Detect which cell encompasses the target text, then output its (X, Y) center coordinate. 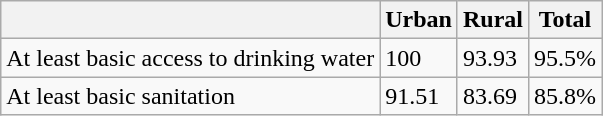
100 (419, 58)
83.69 (492, 96)
93.93 (492, 58)
At least basic access to drinking water (190, 58)
Rural (492, 20)
Total (564, 20)
85.8% (564, 96)
95.5% (564, 58)
91.51 (419, 96)
Urban (419, 20)
At least basic sanitation (190, 96)
